Extract the (x, y) coordinate from the center of the cell holding the provided text.  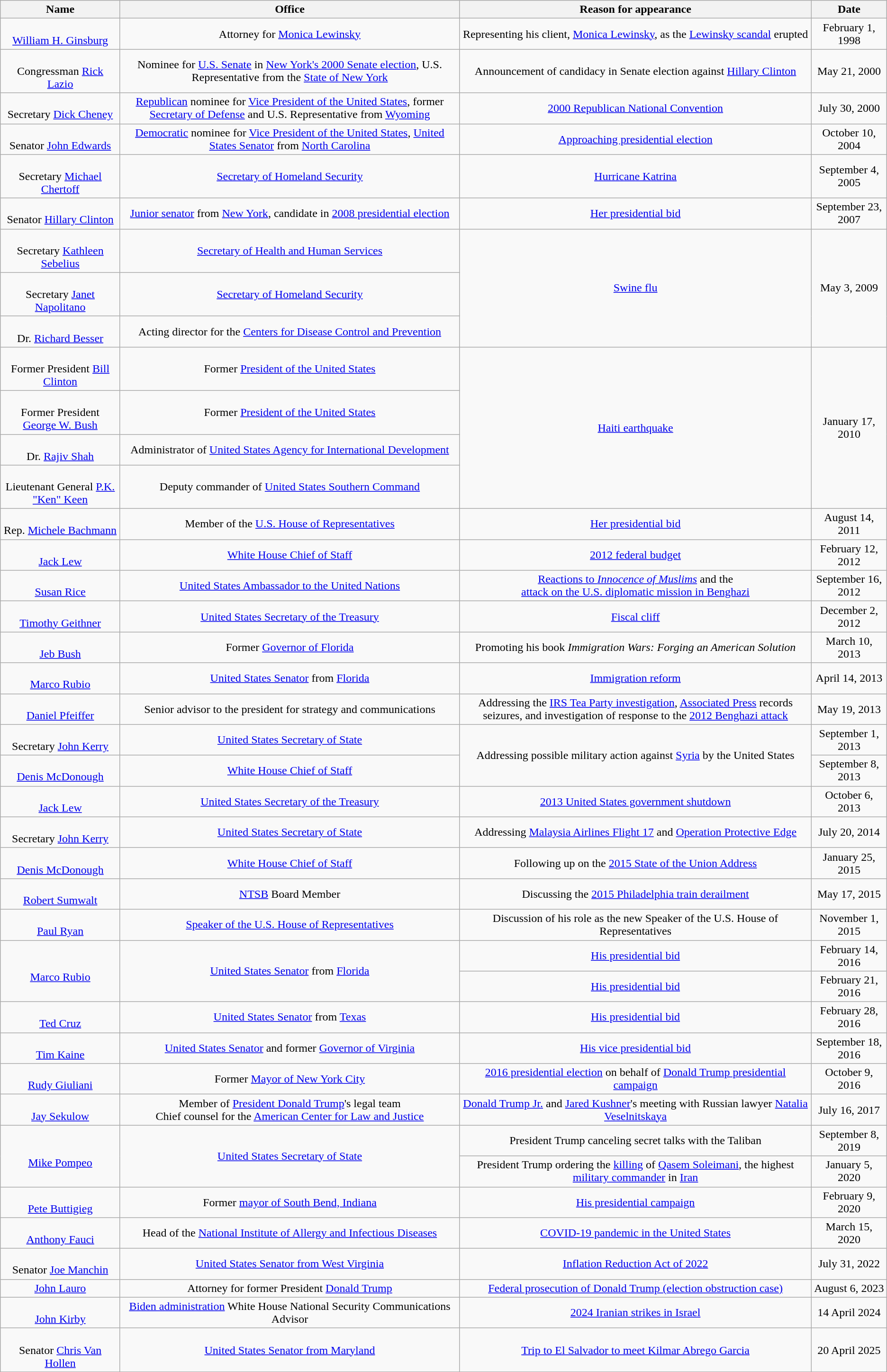
May 3, 2009 (849, 288)
2012 federal budget (636, 555)
July 31, 2022 (849, 1264)
Addressing the IRS Tea Party investigation, Associated Press records seizures, and investigation of response to the 2012 Benghazi attack (636, 709)
February 12, 2012 (849, 555)
Daniel Pfeiffer (61, 709)
Senator Joe Manchin (61, 1264)
August 14, 2011 (849, 524)
September 1, 2013 (849, 740)
United States Senator from West Virginia (290, 1264)
20 April 2025 (849, 1350)
May 21, 2000 (849, 71)
February 9, 2020 (849, 1202)
September 16, 2012 (849, 586)
Addressing possible military action against Syria by the United States (636, 755)
July 30, 2000 (849, 108)
Addressing Malaysia Airlines Flight 17 and Operation Protective Edge (636, 832)
Paul Ryan (61, 925)
January 5, 2020 (849, 1171)
Ted Cruz (61, 1018)
Acting director for the Centers for Disease Control and Prevention (290, 332)
October 6, 2013 (849, 802)
Member of President Donald Trump's legal teamChief counsel for the American Center for Law and Justice (290, 1110)
2013 United States government shutdown (636, 802)
Dr. Rajiv Shah (61, 449)
Trip to El Salvador to meet Kilmar Abrego Garcia (636, 1350)
William H. Ginsburg (61, 34)
His presidential campaign (636, 1202)
Reactions to Innocence of Muslims and theattack on the U.S. diplomatic mission in Benghazi (636, 586)
United States Ambassador to the United Nations (290, 586)
July 20, 2014 (849, 832)
February 28, 2016 (849, 1018)
Republican nominee for Vice President of the United States, former Secretary of Defense and U.S. Representative from Wyoming (290, 108)
February 21, 2016 (849, 986)
Swine flu (636, 288)
February 14, 2016 (849, 955)
March 10, 2013 (849, 647)
Senator John Edwards (61, 139)
Office (290, 9)
Dr. Richard Besser (61, 332)
14 April 2024 (849, 1312)
Former Governor of Florida (290, 647)
Hurricane Katrina (636, 176)
Biden administration White House National Security Communications Advisor (290, 1312)
Nominee for U.S. Senate in New York's 2000 Senate election, U.S. Representative from the State of New York (290, 71)
Discussion of his role as the new Speaker of the U.S. House of Representatives (636, 925)
United States Senator from Texas (290, 1018)
February 1, 1998 (849, 34)
December 2, 2012 (849, 617)
Robert Sumwalt (61, 894)
Anthony Fauci (61, 1233)
Immigration reform (636, 678)
Pete Buttigieg (61, 1202)
Head of the National Institute of Allergy and Infectious Diseases (290, 1233)
Deputy commander of United States Southern Command (290, 487)
October 9, 2016 (849, 1079)
President Trump ordering the killing of Qasem Soleimani, the highest military commander in Iran (636, 1171)
January 25, 2015 (849, 863)
Senator Hillary Clinton (61, 213)
Junior senator from New York, candidate in 2008 presidential election (290, 213)
Donald Trump Jr. and Jared Kushner's meeting with Russian lawyer Natalia Veselnitskaya (636, 1110)
Susan Rice (61, 586)
Attorney for Monica Lewinsky (290, 34)
2016 presidential election on behalf of Donald Trump presidential campaign (636, 1079)
United States Senator and former Governor of Virginia (290, 1048)
John Kirby (61, 1312)
Approaching presidential election (636, 139)
Former Mayor of New York City (290, 1079)
Congressman Rick Lazio (61, 71)
Secretary Michael Chertoff (61, 176)
May 17, 2015 (849, 894)
His vice presidential bid (636, 1048)
Rep. Michele Bachmann (61, 524)
Mike Pompeo (61, 1156)
Jay Sekulow (61, 1110)
Representing his client, Monica Lewinsky, as the Lewinsky scandal erupted (636, 34)
Jeb Bush (61, 647)
Fiscal cliff (636, 617)
Tim Kaine (61, 1048)
Date (849, 9)
Former President George W. Bush (61, 412)
Speaker of the U.S. House of Representatives (290, 925)
COVID-19 pandemic in the United States (636, 1233)
Rudy Giuliani (61, 1079)
Member of the U.S. House of Representatives (290, 524)
Senator Chris Van Hollen (61, 1350)
Discussing the 2015 Philadelphia train derailment (636, 894)
Federal prosecution of Donald Trump (election obstruction case) (636, 1288)
Following up on the 2015 State of the Union Address (636, 863)
March 15, 2020 (849, 1233)
Democratic nominee for Vice President of the United States, United States Senator from North Carolina (290, 139)
July 16, 2017 (849, 1110)
Lieutenant General P.K. "Ken" Keen (61, 487)
September 18, 2016 (849, 1048)
Reason for appearance (636, 9)
September 4, 2005 (849, 176)
September 8, 2013 (849, 770)
John Lauro (61, 1288)
2024 Iranian strikes in Israel (636, 1312)
Former President Bill Clinton (61, 369)
Secretary Kathleen Sebelius (61, 251)
Secretary of Health and Human Services (290, 251)
August 6, 2023 (849, 1288)
Inflation Reduction Act of 2022 (636, 1264)
Secretary Janet Napolitano (61, 294)
President Trump canceling secret talks with the Taliban (636, 1141)
United States Senator from Maryland (290, 1350)
November 1, 2015 (849, 925)
September 23, 2007 (849, 213)
May 19, 2013 (849, 709)
September 8, 2019 (849, 1141)
October 10, 2004 (849, 139)
Secretary Dick Cheney (61, 108)
April 14, 2013 (849, 678)
NTSB Board Member (290, 894)
Administrator of United States Agency for International Development (290, 449)
Announcement of candidacy in Senate election against Hillary Clinton (636, 71)
Haiti earthquake (636, 427)
Name (61, 9)
Former mayor of South Bend, Indiana (290, 1202)
Attorney for former President Donald Trump (290, 1288)
2000 Republican National Convention (636, 108)
January 17, 2010 (849, 427)
Timothy Geithner (61, 617)
Senior advisor to the president for strategy and communications (290, 709)
Promoting his book Immigration Wars: Forging an American Solution (636, 647)
